Search for the cell housing the specified text and yield its [X, Y] center coordinate. 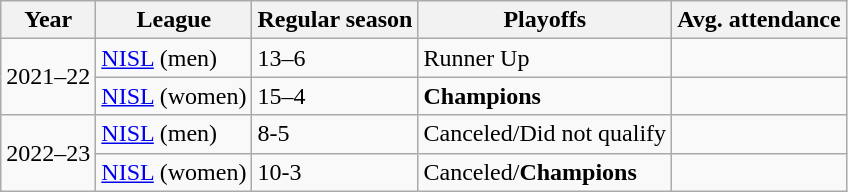
Regular season [335, 20]
13–6 [335, 58]
Canceled/Did not qualify [545, 134]
8-5 [335, 134]
15–4 [335, 96]
2022–23 [48, 153]
2021–22 [48, 77]
League [174, 20]
Canceled/Champions [545, 172]
Playoffs [545, 20]
Runner Up [545, 58]
Champions [545, 96]
Avg. attendance [760, 20]
Year [48, 20]
10-3 [335, 172]
